Determine the (x, y) coordinate at the center of the cell enclosing the given text.  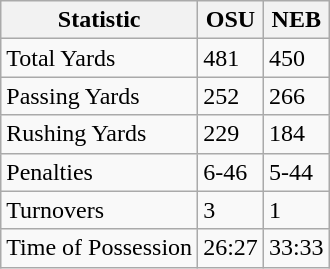
NEB (296, 20)
450 (296, 58)
Total Yards (100, 58)
5-44 (296, 172)
3 (231, 210)
33:33 (296, 248)
Time of Possession (100, 248)
Penalties (100, 172)
Statistic (100, 20)
252 (231, 96)
Turnovers (100, 210)
229 (231, 134)
Rushing Yards (100, 134)
184 (296, 134)
OSU (231, 20)
481 (231, 58)
266 (296, 96)
Passing Yards (100, 96)
26:27 (231, 248)
6-46 (231, 172)
1 (296, 210)
